For the text-containing cell, return its midpoint in [x, y] coordinate format. 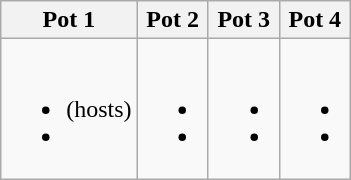
Pot 3 [244, 20]
Pot 1 [69, 20]
(hosts) [69, 109]
Pot 4 [314, 20]
Pot 2 [172, 20]
